Locate the cell with the specified text and output its (X, Y) center coordinate. 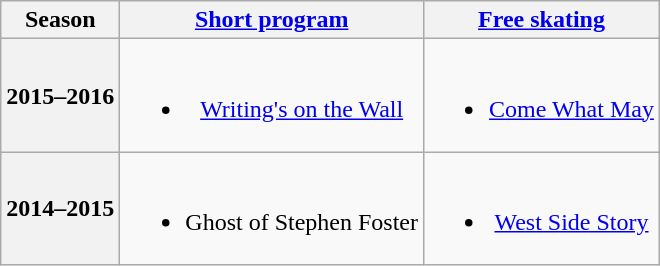
2014–2015 (60, 208)
Short program (272, 20)
Free skating (542, 20)
Writing's on the Wall (272, 96)
Come What May (542, 96)
Ghost of Stephen Foster (272, 208)
West Side Story (542, 208)
2015–2016 (60, 96)
Season (60, 20)
